Capture the cell that displays the provided text and extract its (X, Y) central coordinate. 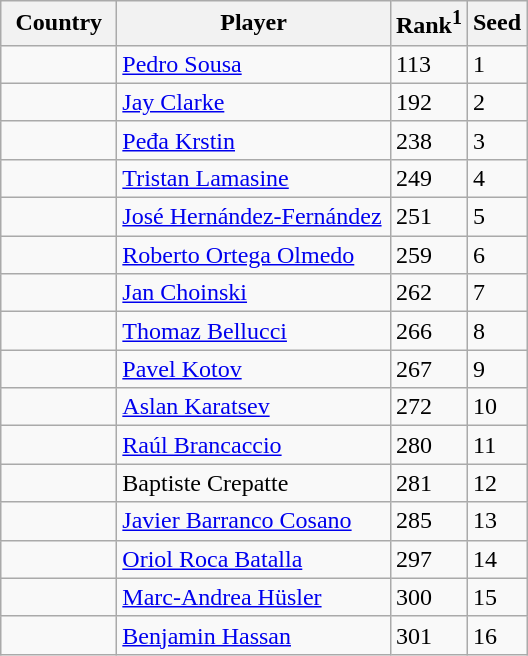
Thomaz Bellucci (254, 331)
6 (496, 255)
259 (428, 255)
Rank1 (428, 24)
Oriol Roca Batalla (254, 559)
262 (428, 293)
12 (496, 483)
Peđa Krstin (254, 140)
Jan Choinski (254, 293)
272 (428, 407)
Player (254, 24)
Baptiste Crepatte (254, 483)
Pavel Kotov (254, 369)
Pedro Sousa (254, 64)
267 (428, 369)
3 (496, 140)
192 (428, 102)
Marc-Andrea Hüsler (254, 597)
10 (496, 407)
8 (496, 331)
Javier Barranco Cosano (254, 521)
1 (496, 64)
Jay Clarke (254, 102)
Roberto Ortega Olmedo (254, 255)
238 (428, 140)
280 (428, 445)
249 (428, 178)
266 (428, 331)
14 (496, 559)
Raúl Brancaccio (254, 445)
281 (428, 483)
5 (496, 217)
2 (496, 102)
300 (428, 597)
Aslan Karatsev (254, 407)
9 (496, 369)
16 (496, 635)
301 (428, 635)
113 (428, 64)
11 (496, 445)
José Hernández-Fernández (254, 217)
Seed (496, 24)
13 (496, 521)
7 (496, 293)
251 (428, 217)
Benjamin Hassan (254, 635)
4 (496, 178)
Country (59, 24)
Tristan Lamasine (254, 178)
297 (428, 559)
285 (428, 521)
15 (496, 597)
